Detect which cell encompasses the target text, then output its [x, y] center coordinate. 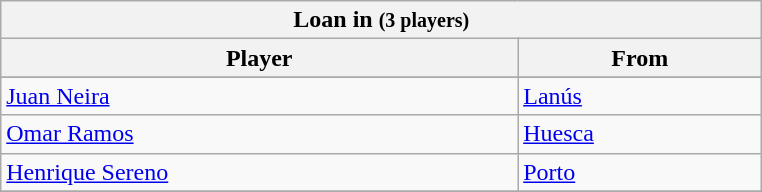
Porto [640, 172]
Loan in (3 players) [382, 20]
Juan Neira [260, 96]
Omar Ramos [260, 134]
Lanús [640, 96]
Player [260, 58]
From [640, 58]
Henrique Sereno [260, 172]
Huesca [640, 134]
